Find where the given text appears and provide that cell's center as [x, y] coordinate. 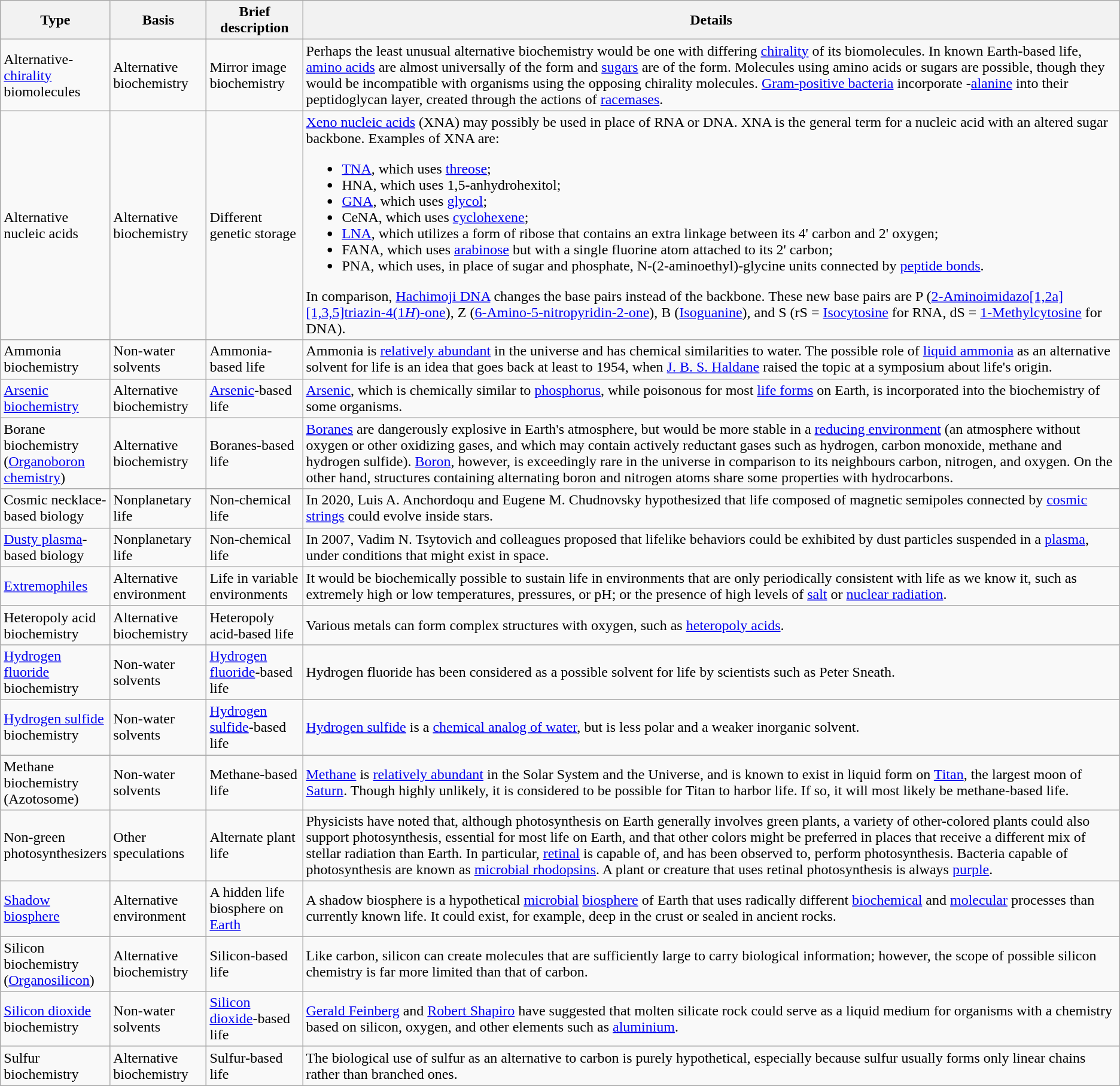
A hidden life biosphere on Earth [255, 909]
Heteropoly acid biochemistry [55, 625]
Ammonia-based life [255, 359]
Different genetic storage [255, 225]
Sulfur-based life [255, 1066]
Other speculations [158, 846]
Non-green photosynthesizers [55, 846]
Alternate plant life [255, 846]
Methane-based life [255, 783]
Cosmic necklace-based biology [55, 509]
Various metals can form complex structures with oxygen, such as heteropoly acids. [711, 625]
Alternative-chirality biomolecules [55, 75]
Silicon biochemistry (Organosilicon) [55, 964]
Shadow biosphere [55, 909]
Arsenic biochemistry [55, 398]
Hydrogen sulfide biochemistry [55, 727]
Basis [158, 20]
Methane biochemistry (Azotosome) [55, 783]
Silicon-based life [255, 964]
Arsenic-based life [255, 398]
Hydrogen fluoride has been considered as a possible solvent for life by scientists such as Peter Sneath. [711, 672]
Hydrogen sulfide is a chemical analog of water, but is less polar and a weaker inorganic solvent. [711, 727]
Ammonia biochemistry [55, 359]
Hydrogen sulfide-based life [255, 727]
Alternative nucleic acids [55, 225]
Dusty plasma-based biology [55, 547]
Mirror image biochemistry [255, 75]
Boranes-based life [255, 454]
Borane biochemistry (Organoboron chemistry) [55, 454]
Life in variable environments [255, 586]
Details [711, 20]
Hydrogen fluoride biochemistry [55, 672]
Silicon dioxide biochemistry [55, 1019]
Type [55, 20]
Heteropoly acid-based life [255, 625]
Brief description [255, 20]
Hydrogen fluoride-based life [255, 672]
Silicon dioxide-based life [255, 1019]
Extremophiles [55, 586]
Sulfur biochemistry [55, 1066]
